Determine the (x, y) coordinate at the center of the cell enclosing the given text.  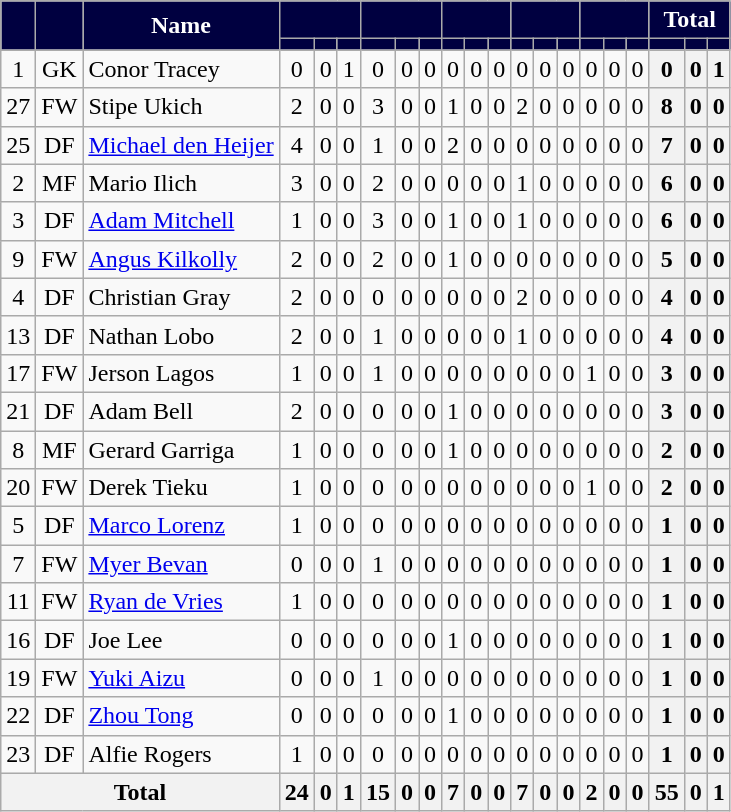
Mario Ilich (181, 183)
9 (18, 259)
Nathan Lobo (181, 335)
Michael den Heijer (181, 145)
Adam Mitchell (181, 221)
Christian Gray (181, 297)
22 (18, 716)
Jerson Lagos (181, 373)
13 (18, 335)
19 (18, 678)
GK (60, 69)
Stipe Ukich (181, 107)
27 (18, 107)
17 (18, 373)
Yuki Aizu (181, 678)
55 (666, 792)
20 (18, 488)
Myer Bevan (181, 564)
Alfie Rogers (181, 754)
Adam Bell (181, 411)
11 (18, 602)
16 (18, 640)
Ryan de Vries (181, 602)
15 (378, 792)
Joe Lee (181, 640)
24 (296, 792)
25 (18, 145)
23 (18, 754)
Conor Tracey (181, 69)
Angus Kilkolly (181, 259)
Derek Tieku (181, 488)
Marco Lorenz (181, 526)
Zhou Tong (181, 716)
21 (18, 411)
Name (181, 26)
Gerard Garriga (181, 449)
